Search for the cell housing the specified text and yield its [X, Y] center coordinate. 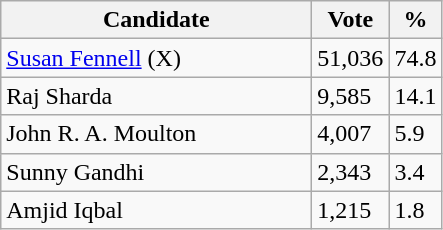
1,215 [350, 210]
4,007 [350, 134]
Amjid Iqbal [156, 210]
Candidate [156, 20]
9,585 [350, 96]
% [416, 20]
1.8 [416, 210]
John R. A. Moulton [156, 134]
5.9 [416, 134]
Raj Sharda [156, 96]
Sunny Gandhi [156, 172]
74.8 [416, 58]
51,036 [350, 58]
2,343 [350, 172]
Vote [350, 20]
3.4 [416, 172]
Susan Fennell (X) [156, 58]
14.1 [416, 96]
